Return the (x, y) coordinate for the center point of the cell that contains the specified text.  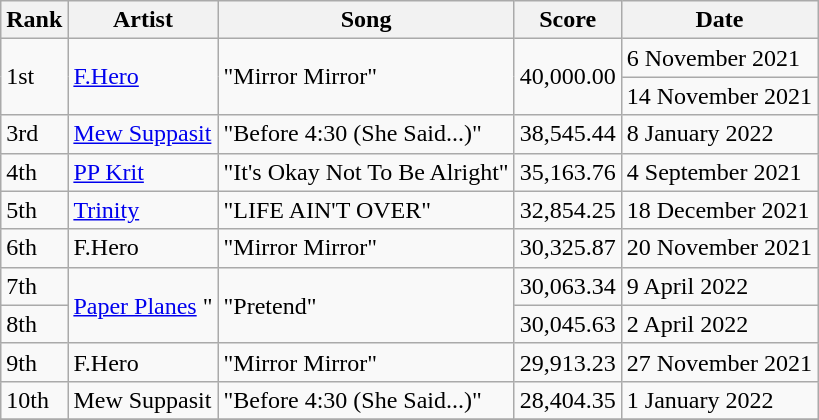
6th (34, 248)
"It's Okay Not To Be Alright" (366, 172)
7th (34, 286)
8th (34, 324)
"LIFE AIN'T OVER" (366, 210)
28,404.35 (568, 400)
18 December 2021 (719, 210)
Artist (143, 20)
Trinity (143, 210)
38,545.44 (568, 134)
"Pretend" (366, 305)
9th (34, 362)
Paper Planes " (143, 305)
30,045.63 (568, 324)
3rd (34, 134)
Score (568, 20)
20 November 2021 (719, 248)
30,325.87 (568, 248)
10th (34, 400)
Date (719, 20)
5th (34, 210)
30,063.34 (568, 286)
Song (366, 20)
14 November 2021 (719, 96)
PP Krit (143, 172)
4 September 2021 (719, 172)
29,913.23 (568, 362)
35,163.76 (568, 172)
1 January 2022 (719, 400)
27 November 2021 (719, 362)
4th (34, 172)
8 January 2022 (719, 134)
9 April 2022 (719, 286)
2 April 2022 (719, 324)
40,000.00 (568, 77)
6 November 2021 (719, 58)
Rank (34, 20)
1st (34, 77)
32,854.25 (568, 210)
